Find where the given text appears and provide that cell's center as [x, y] coordinate. 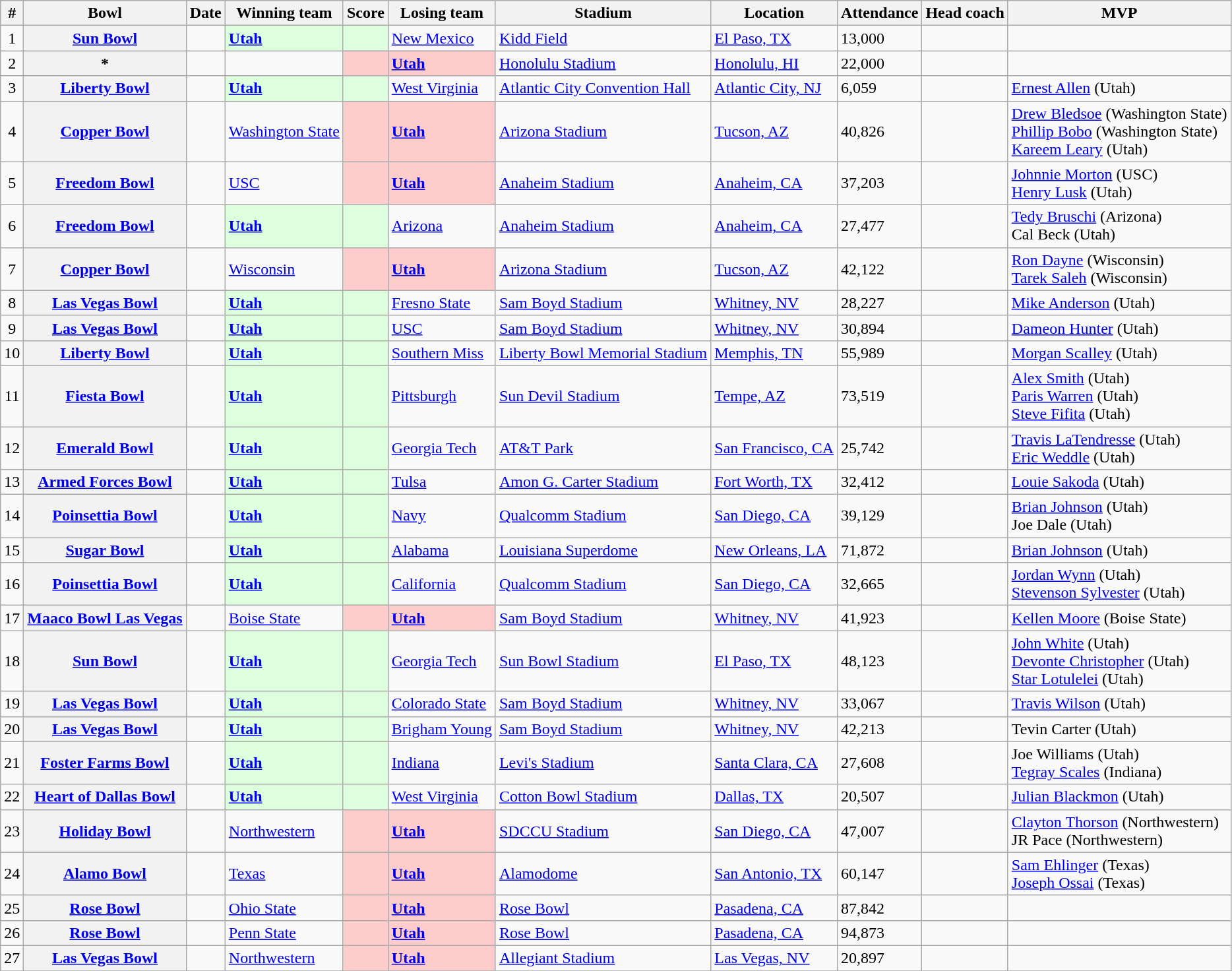
Bowl [105, 13]
55,989 [880, 353]
Amon G. Carter Stadium [603, 482]
Alamodome [603, 873]
Sugar Bowl [105, 550]
* [105, 63]
73,519 [880, 396]
Dallas, TX [774, 797]
22 [12, 797]
Indiana [442, 763]
37,203 [880, 183]
Kidd Field [603, 38]
Kellen Moore (Boise State) [1119, 618]
25 [12, 908]
6 [12, 226]
Fresno State [442, 303]
Texas [284, 873]
Ernest Allen (Utah) [1119, 88]
26 [12, 933]
Holiday Bowl [105, 831]
Jordan Wynn (Utah)Stevenson Sylvester (Utah) [1119, 584]
San Antonio, TX [774, 873]
16 [12, 584]
2 [12, 63]
14 [12, 516]
11 [12, 396]
Johnnie Morton (USC)Henry Lusk (Utah) [1119, 183]
Stadium [603, 13]
42,122 [880, 269]
39,129 [880, 516]
Boise State [284, 618]
Brigham Young [442, 729]
Pittsburgh [442, 396]
Losing team [442, 13]
Honolulu Stadium [603, 63]
Honolulu, HI [774, 63]
Travis Wilson (Utah) [1119, 704]
60,147 [880, 873]
28,227 [880, 303]
Southern Miss [442, 353]
Levi's Stadium [603, 763]
Julian Blackmon (Utah) [1119, 797]
32,412 [880, 482]
Alex Smith (Utah)Paris Warren (Utah)Steve Fifita (Utah) [1119, 396]
Emerald Bowl [105, 447]
18 [12, 661]
Attendance [880, 13]
Foster Farms Bowl [105, 763]
17 [12, 618]
48,123 [880, 661]
32,665 [880, 584]
7 [12, 269]
Maaco Bowl Las Vegas [105, 618]
New Orleans, LA [774, 550]
California [442, 584]
Tempe, AZ [774, 396]
AT&T Park [603, 447]
6,059 [880, 88]
10 [12, 353]
Tevin Carter (Utah) [1119, 729]
Mike Anderson (Utah) [1119, 303]
Atlantic City Convention Hall [603, 88]
22,000 [880, 63]
15 [12, 550]
27,608 [880, 763]
41,923 [880, 618]
19 [12, 704]
Wisconsin [284, 269]
Head coach [965, 13]
24 [12, 873]
Tulsa [442, 482]
Tedy Bruschi (Arizona)Cal Beck (Utah) [1119, 226]
Las Vegas, NV [774, 958]
Dameon Hunter (Utah) [1119, 328]
13 [12, 482]
Joe Williams (Utah)Tegray Scales (Indiana) [1119, 763]
Allegiant Stadium [603, 958]
13,000 [880, 38]
Arizona [442, 226]
5 [12, 183]
Drew Bledsoe (Washington State)Phillip Bobo (Washington State)Kareem Leary (Utah) [1119, 131]
SDCCU Stadium [603, 831]
23 [12, 831]
33,067 [880, 704]
Atlantic City, NJ [774, 88]
27 [12, 958]
9 [12, 328]
20 [12, 729]
Sun Bowl Stadium [603, 661]
New Mexico [442, 38]
3 [12, 88]
71,872 [880, 550]
Sam Ehlinger (Texas)Joseph Ossai (Texas) [1119, 873]
47,007 [880, 831]
Sun Devil Stadium [603, 396]
Liberty Bowl Memorial Stadium [603, 353]
20,507 [880, 797]
Colorado State [442, 704]
94,873 [880, 933]
Louie Sakoda (Utah) [1119, 482]
Washington State [284, 131]
Travis LaTendresse (Utah)Eric Weddle (Utah) [1119, 447]
Brian Johnson (Utah) [1119, 550]
4 [12, 131]
Date [206, 13]
12 [12, 447]
30,894 [880, 328]
Winning team [284, 13]
# [12, 13]
20,897 [880, 958]
Armed Forces Bowl [105, 482]
Alabama [442, 550]
Score [365, 13]
25,742 [880, 447]
Heart of Dallas Bowl [105, 797]
Location [774, 13]
John White (Utah)Devonte Christopher (Utah)Star Lotulelei (Utah) [1119, 661]
Cotton Bowl Stadium [603, 797]
Navy [442, 516]
Memphis, TN [774, 353]
Fiesta Bowl [105, 396]
Clayton Thorson (Northwestern)JR Pace (Northwestern) [1119, 831]
21 [12, 763]
Ohio State [284, 908]
Brian Johnson (Utah)Joe Dale (Utah) [1119, 516]
Santa Clara, CA [774, 763]
San Francisco, CA [774, 447]
Penn State [284, 933]
27,477 [880, 226]
1 [12, 38]
Morgan Scalley (Utah) [1119, 353]
Louisiana Superdome [603, 550]
40,826 [880, 131]
MVP [1119, 13]
Alamo Bowl [105, 873]
87,842 [880, 908]
42,213 [880, 729]
8 [12, 303]
Fort Worth, TX [774, 482]
Ron Dayne (Wisconsin)Tarek Saleh (Wisconsin) [1119, 269]
